From the cell containing the given text, extract its center point as (x, y) coordinate. 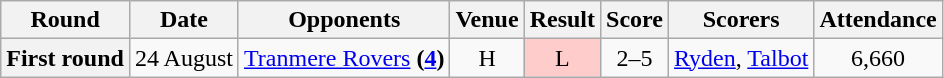
Tranmere Rovers (4) (344, 58)
Date (184, 20)
Venue (487, 20)
Opponents (344, 20)
Scorers (742, 20)
6,660 (878, 58)
Result (562, 20)
24 August (184, 58)
First round (66, 58)
2–5 (635, 58)
L (562, 58)
Score (635, 20)
Attendance (878, 20)
H (487, 58)
Round (66, 20)
Ryden, Talbot (742, 58)
